Determine the [X, Y] coordinate at the center of the cell enclosing the given text.  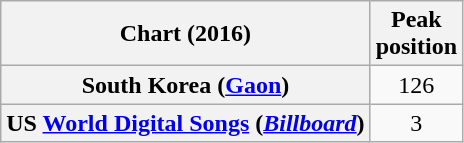
3 [416, 123]
South Korea (Gaon) [186, 85]
US World Digital Songs (Billboard) [186, 123]
Chart (2016) [186, 34]
126 [416, 85]
Peakposition [416, 34]
